Search for the cell housing the specified text and yield its [X, Y] center coordinate. 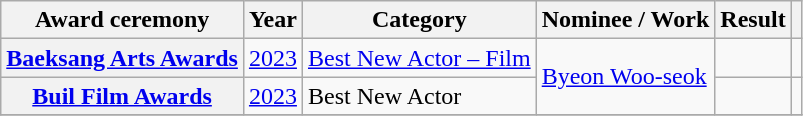
Best New Actor – Film [419, 58]
Baeksang Arts Awards [122, 58]
Award ceremony [122, 20]
Buil Film Awards [122, 96]
Year [272, 20]
Byeon Woo-seok [626, 77]
Result [753, 20]
Best New Actor [419, 96]
Category [419, 20]
Nominee / Work [626, 20]
